Return (x, y) of the center of cell containing provided text 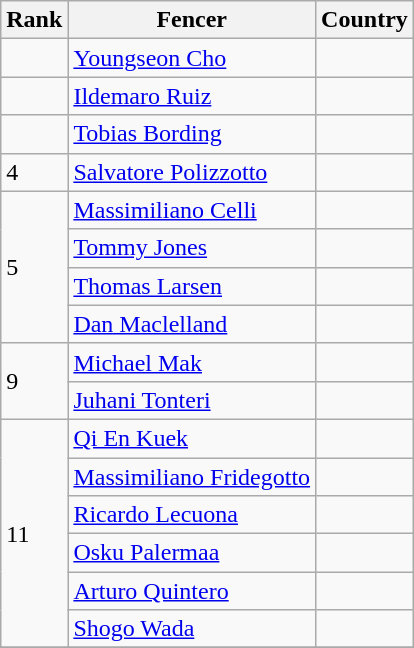
Country (365, 20)
Qi En Kuek (192, 438)
9 (34, 381)
4 (34, 172)
Ricardo Lecuona (192, 515)
Rank (34, 20)
Massimiliano Fridegotto (192, 477)
5 (34, 267)
Tommy Jones (192, 248)
Michael Mak (192, 362)
Massimiliano Celli (192, 210)
Fencer (192, 20)
Youngseon Cho (192, 58)
Tobias Bording (192, 134)
Juhani Tonteri (192, 400)
Dan Maclelland (192, 324)
Salvatore Polizzotto (192, 172)
Osku Palermaa (192, 553)
Thomas Larsen (192, 286)
Shogo Wada (192, 629)
Arturo Quintero (192, 591)
11 (34, 533)
Ildemaro Ruiz (192, 96)
